Identify which cell holds the provided text, then report its [x, y] central coordinate. 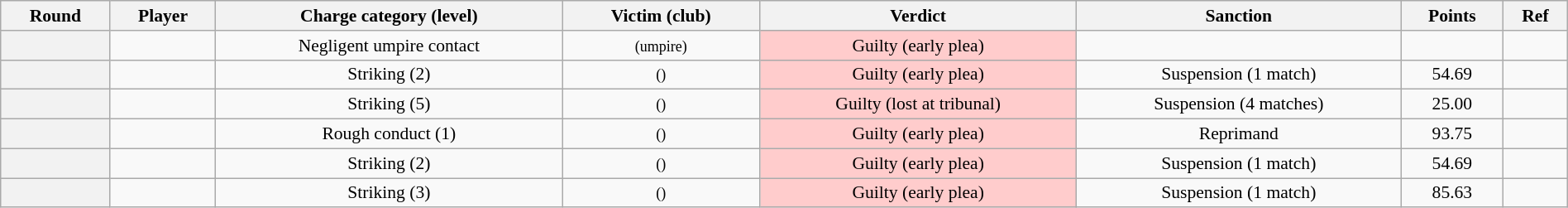
93.75 [1452, 134]
Verdict [918, 16]
Sanction [1239, 16]
Points [1452, 16]
85.63 [1452, 193]
Guilty (lost at tribunal) [918, 104]
Suspension (4 matches) [1239, 104]
Reprimand [1239, 134]
Player [163, 16]
Charge category (level) [389, 16]
Rough conduct (1) [389, 134]
Striking (3) [389, 193]
(umpire) [662, 46]
25.00 [1452, 104]
Victim (club) [662, 16]
Negligent umpire contact [389, 46]
Striking (5) [389, 104]
Ref [1536, 16]
Round [55, 16]
